Return [x, y] of the center of cell containing provided text 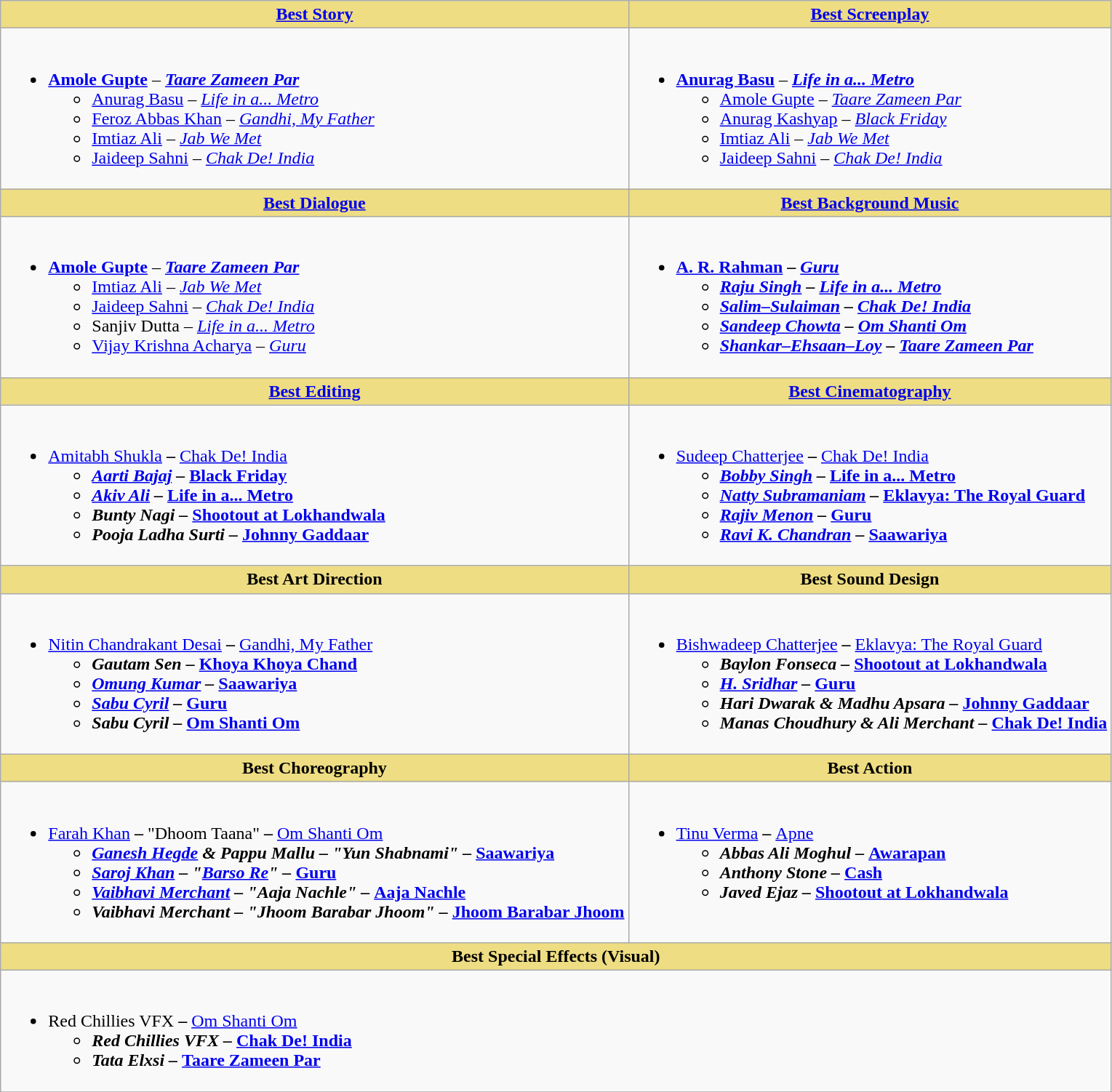
Best Sound Design [870, 579]
Best Dialogue [314, 203]
Red Chillies VFX – Om Shanti OmRed Chillies VFX – Chak De! IndiaTata Elxsi – Taare Zameen Par [556, 1031]
Amole Gupte – Taare Zameen ParImtiaz Ali – Jab We MetJaideep Sahni – Chak De! IndiaSanjiv Dutta – Life in a... MetroVijay Krishna Acharya – Guru [314, 297]
Best Action [870, 768]
Best Special Effects (Visual) [556, 956]
Anurag Basu – Life in a... MetroAmole Gupte – Taare Zameen ParAnurag Kashyap – Black FridayImtiaz Ali – Jab We MetJaideep Sahni – Chak De! India [870, 109]
Best Story [314, 15]
Nitin Chandrakant Desai – Gandhi, My FatherGautam Sen – Khoya Khoya ChandOmung Kumar – SaawariyaSabu Cyril – GuruSabu Cyril – Om Shanti Om [314, 673]
Best Background Music [870, 203]
Best Choreography [314, 768]
Tinu Verma – ApneAbbas Ali Moghul – AwarapanAnthony Stone – CashJaved Ejaz – Shootout at Lokhandwala [870, 862]
Best Screenplay [870, 15]
A. R. Rahman – GuruRaju Singh – Life in a... MetroSalim–Sulaiman – Chak De! IndiaSandeep Chowta – Om Shanti OmShankar–Ehsaan–Loy – Taare Zameen Par [870, 297]
Best Art Direction [314, 579]
Best Editing [314, 391]
Best Cinematography [870, 391]
